Detect which cell encompasses the target text, then output its (x, y) center coordinate. 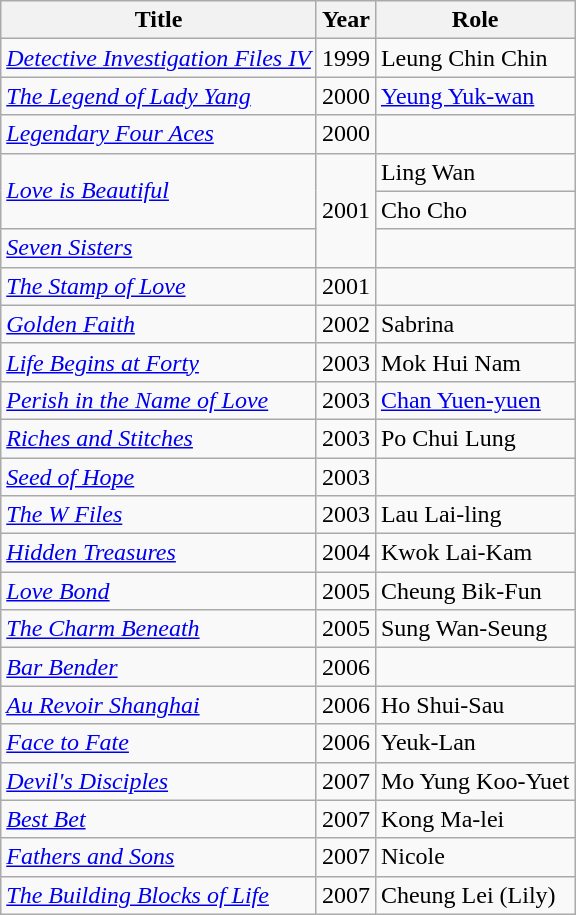
Mo Yung Koo-Yuet (475, 781)
Yeung Yuk-wan (475, 96)
Face to Fate (159, 743)
2002 (346, 324)
Mok Hui Nam (475, 362)
Ho Shui-Sau (475, 705)
Love Bond (159, 591)
The Building Blocks of Life (159, 895)
Cheung Bik-Fun (475, 591)
Chan Yuen-yuen (475, 400)
The Charm Beneath (159, 629)
Cho Cho (475, 210)
Po Chui Lung (475, 438)
Life Begins at Forty (159, 362)
Sabrina (475, 324)
The Stamp of Love (159, 286)
Cheung Lei (Lily) (475, 895)
Love is Beautiful (159, 191)
Sung Wan-Seung (475, 629)
Riches and Stitches (159, 438)
Leung Chin Chin (475, 58)
Au Revoir Shanghai (159, 705)
The Legend of Lady Yang (159, 96)
Hidden Treasures (159, 553)
Perish in the Name of Love (159, 400)
Role (475, 20)
Kong Ma-lei (475, 819)
1999 (346, 58)
2004 (346, 553)
The W Files (159, 515)
Devil's Disciples (159, 781)
Ling Wan (475, 172)
Nicole (475, 857)
Legendary Four Aces (159, 134)
Seed of Hope (159, 477)
Golden Faith (159, 324)
Best Bet (159, 819)
Seven Sisters (159, 248)
Lau Lai-ling (475, 515)
Fathers and Sons (159, 857)
Yeuk-Lan (475, 743)
Kwok Lai-Kam (475, 553)
Detective Investigation Files IV (159, 58)
Bar Bender (159, 667)
Year (346, 20)
Title (159, 20)
